For the text-containing cell, return its midpoint in [x, y] coordinate format. 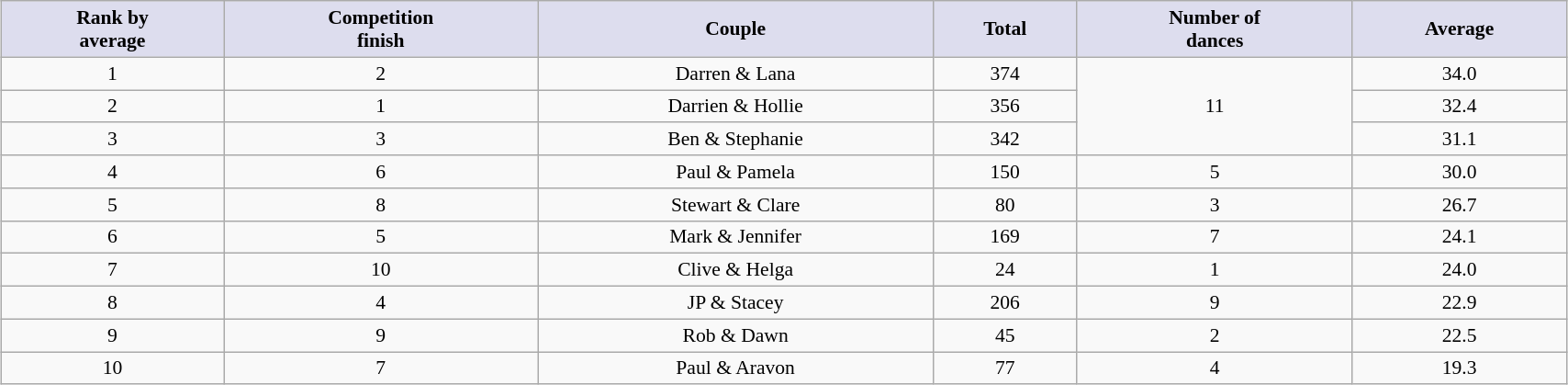
45 [1004, 335]
80 [1004, 204]
Average [1460, 29]
34.0 [1460, 74]
Stewart & Clare [736, 204]
77 [1004, 368]
Couple [736, 29]
Competition finish [381, 29]
Paul & Pamela [736, 172]
24 [1004, 270]
Clive & Helga [736, 270]
30.0 [1460, 172]
JP & Stacey [736, 302]
19.3 [1460, 368]
24.1 [1460, 237]
356 [1004, 107]
169 [1004, 237]
Darren & Lana [736, 74]
31.1 [1460, 139]
Rob & Dawn [736, 335]
Total [1004, 29]
22.9 [1460, 302]
26.7 [1460, 204]
Darrien & Hollie [736, 107]
Number of dances [1215, 29]
32.4 [1460, 107]
Ben & Stephanie [736, 139]
206 [1004, 302]
11 [1215, 107]
374 [1004, 74]
22.5 [1460, 335]
Rank by average [112, 29]
150 [1004, 172]
24.0 [1460, 270]
342 [1004, 139]
Mark & Jennifer [736, 237]
Paul & Aravon [736, 368]
